Determine the [x, y] coordinate at the center of the cell enclosing the given text.  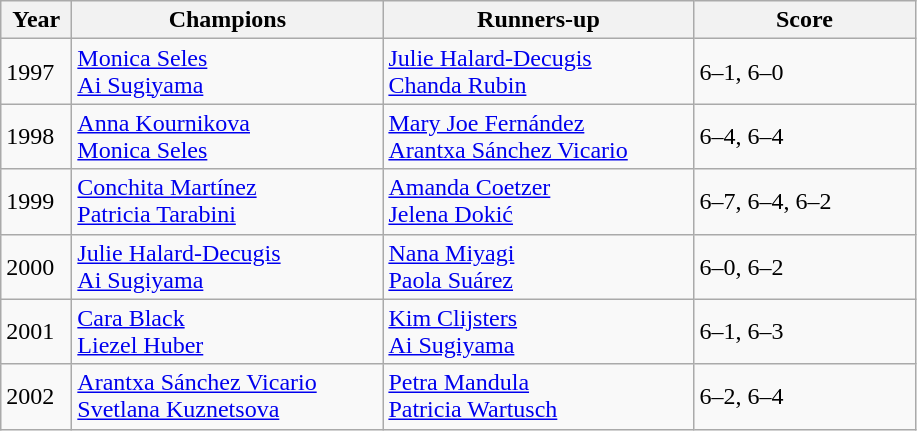
2000 [36, 266]
2001 [36, 332]
Arantxa Sánchez Vicario Svetlana Kuznetsova [228, 396]
Julie Halard-Decugis Chanda Rubin [538, 72]
Julie Halard-Decugis Ai Sugiyama [228, 266]
Petra Mandula Patricia Wartusch [538, 396]
Anna Kournikova Monica Seles [228, 136]
Amanda Coetzer Jelena Dokić [538, 202]
Champions [228, 20]
Cara Black Liezel Huber [228, 332]
Score [804, 20]
6–1, 6–3 [804, 332]
6–1, 6–0 [804, 72]
6–2, 6–4 [804, 396]
Mary Joe Fernández Arantxa Sánchez Vicario [538, 136]
1998 [36, 136]
Year [36, 20]
6–4, 6–4 [804, 136]
Conchita Martínez Patricia Tarabini [228, 202]
1997 [36, 72]
Monica Seles Ai Sugiyama [228, 72]
6–0, 6–2 [804, 266]
Nana Miyagi Paola Suárez [538, 266]
1999 [36, 202]
6–7, 6–4, 6–2 [804, 202]
Kim Clijsters Ai Sugiyama [538, 332]
2002 [36, 396]
Runners-up [538, 20]
